From the cell containing the given text, extract its center point as [X, Y] coordinate. 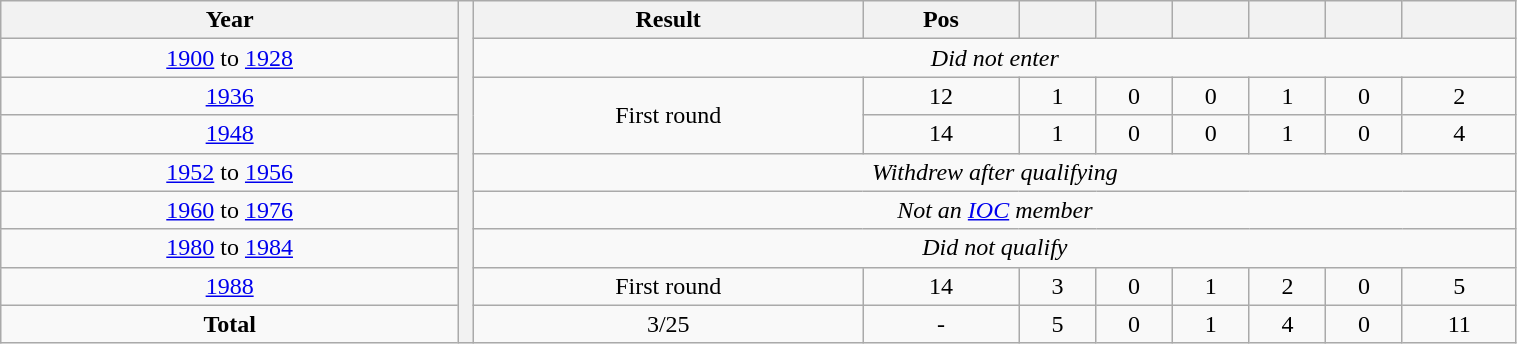
- [941, 324]
1948 [230, 134]
3 [1058, 286]
3/25 [668, 324]
1936 [230, 96]
1988 [230, 286]
Withdrew after qualifying [995, 172]
Total [230, 324]
1960 to 1976 [230, 210]
1952 to 1956 [230, 172]
Did not qualify [995, 248]
12 [941, 96]
1900 to 1928 [230, 58]
Pos [941, 20]
Result [668, 20]
11 [1459, 324]
Not an IOC member [995, 210]
Did not enter [995, 58]
1980 to 1984 [230, 248]
Year [230, 20]
